Determine the (X, Y) coordinate at the center of the cell enclosing the given text.  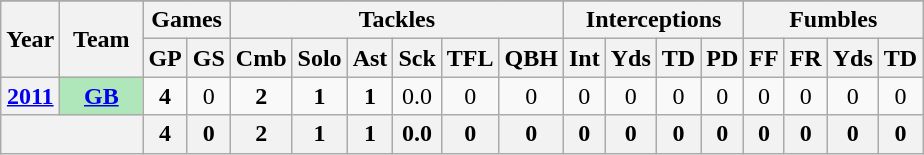
Solo (320, 58)
FF (764, 58)
GS (208, 58)
Interceptions (653, 20)
FR (806, 58)
Tackles (396, 20)
Int (584, 58)
PD (722, 58)
GB (102, 96)
GP (165, 58)
Fumbles (834, 20)
Cmb (261, 58)
Ast (370, 58)
2011 (30, 96)
TFL (470, 58)
Team (102, 39)
QBH (531, 58)
Sck (417, 58)
Games (186, 20)
Year (30, 39)
